Extract the (x, y) coordinate from the center of the cell holding the provided text.  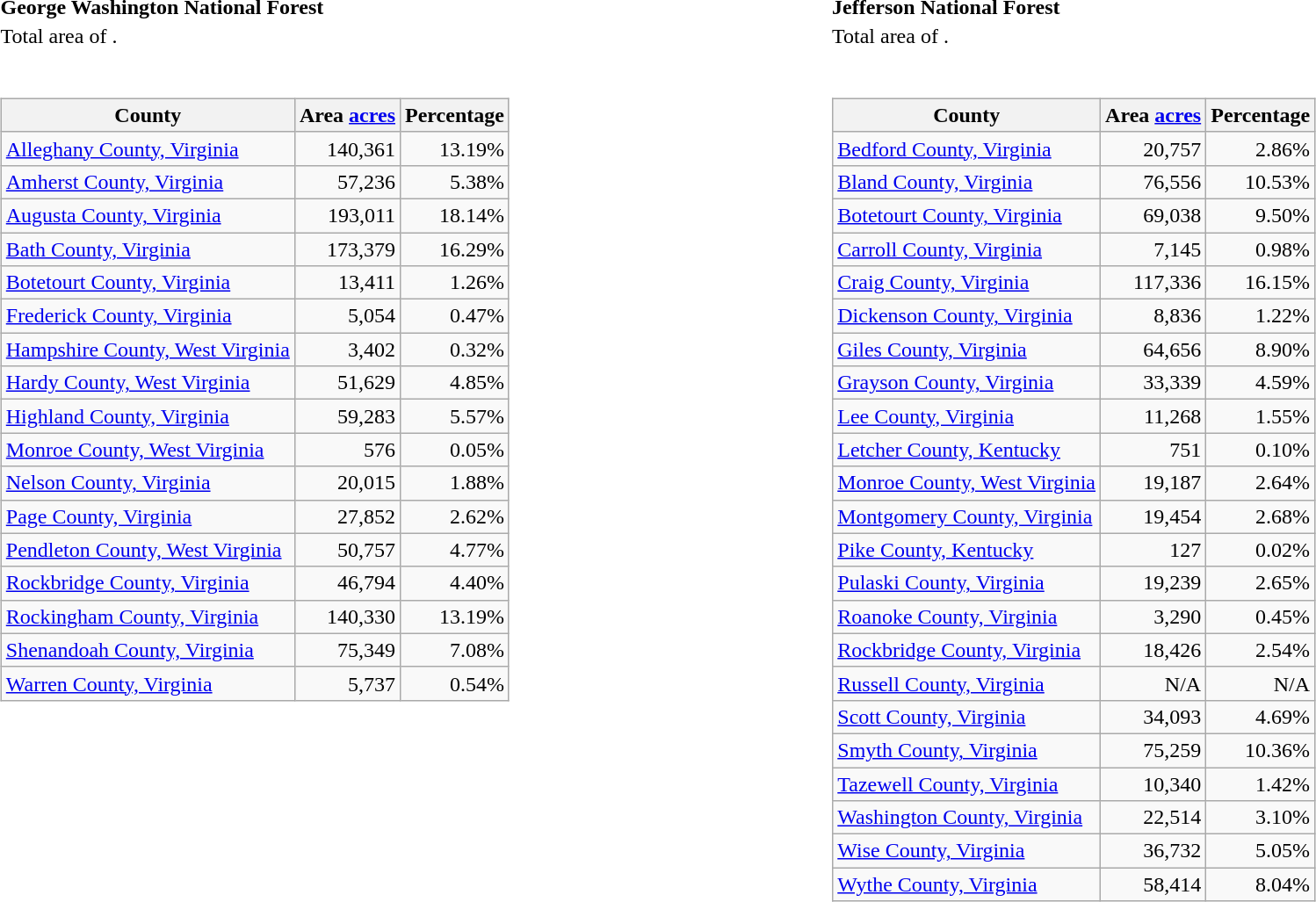
5.05% (1261, 851)
Wythe County, Virginia (966, 884)
10.53% (1261, 182)
0.47% (455, 316)
50,757 (347, 550)
Washington County, Virginia (966, 818)
4.40% (455, 583)
19,187 (1153, 483)
20,757 (1153, 148)
64,656 (1153, 350)
8.90% (1261, 350)
140,330 (347, 617)
3,402 (347, 350)
Alleghany County, Virginia (148, 148)
3,290 (1153, 617)
193,011 (347, 215)
Russell County, Virginia (966, 683)
Pendleton County, West Virginia (148, 550)
4.69% (1261, 717)
173,379 (347, 249)
27,852 (347, 516)
Giles County, Virginia (966, 350)
Scott County, Virginia (966, 717)
5.38% (455, 182)
4.77% (455, 550)
16.29% (455, 249)
1.55% (1261, 416)
13,411 (347, 283)
Amherst County, Virginia (148, 182)
Highland County, Virginia (148, 416)
19,239 (1153, 583)
9.50% (1261, 215)
Bedford County, Virginia (966, 148)
33,339 (1153, 383)
Carroll County, Virginia (966, 249)
75,259 (1153, 750)
751 (1153, 450)
117,336 (1153, 283)
0.32% (455, 350)
51,629 (347, 383)
16.15% (1261, 283)
0.02% (1261, 550)
8,836 (1153, 316)
1.22% (1261, 316)
Nelson County, Virginia (148, 483)
Pulaski County, Virginia (966, 583)
75,349 (347, 650)
11,268 (1153, 416)
576 (347, 450)
1.26% (455, 283)
58,414 (1153, 884)
Smyth County, Virginia (966, 750)
Tazewell County, Virginia (966, 784)
20,015 (347, 483)
19,454 (1153, 516)
Hardy County, West Virginia (148, 383)
0.54% (455, 683)
Pike County, Kentucky (966, 550)
5,737 (347, 683)
Letcher County, Kentucky (966, 450)
8.04% (1261, 884)
34,093 (1153, 717)
Frederick County, Virginia (148, 316)
0.45% (1261, 617)
1.42% (1261, 784)
127 (1153, 550)
Hampshire County, West Virginia (148, 350)
18,426 (1153, 650)
Bath County, Virginia (148, 249)
46,794 (347, 583)
0.05% (455, 450)
10,340 (1153, 784)
Augusta County, Virginia (148, 215)
Warren County, Virginia (148, 683)
18.14% (455, 215)
Roanoke County, Virginia (966, 617)
2.86% (1261, 148)
36,732 (1153, 851)
2.64% (1261, 483)
10.36% (1261, 750)
4.85% (455, 383)
Grayson County, Virginia (966, 383)
1.88% (455, 483)
2.65% (1261, 583)
7.08% (455, 650)
Craig County, Virginia (966, 283)
76,556 (1153, 182)
Montgomery County, Virginia (966, 516)
Shenandoah County, Virginia (148, 650)
5,054 (347, 316)
0.98% (1261, 249)
2.54% (1261, 650)
Lee County, Virginia (966, 416)
2.68% (1261, 516)
2.62% (455, 516)
59,283 (347, 416)
3.10% (1261, 818)
Dickenson County, Virginia (966, 316)
7,145 (1153, 249)
5.57% (455, 416)
69,038 (1153, 215)
0.10% (1261, 450)
140,361 (347, 148)
57,236 (347, 182)
22,514 (1153, 818)
Wise County, Virginia (966, 851)
Rockingham County, Virginia (148, 617)
4.59% (1261, 383)
Bland County, Virginia (966, 182)
Page County, Virginia (148, 516)
